From the cell containing the given text, extract its center point as [X, Y] coordinate. 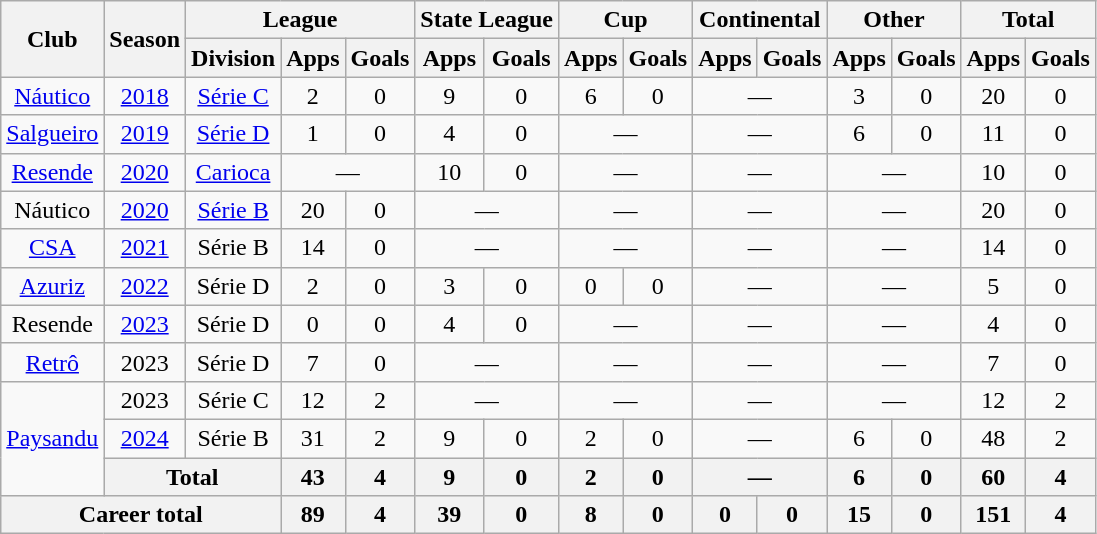
2024 [145, 438]
Division [234, 58]
151 [993, 515]
Paysandu [52, 438]
2019 [145, 134]
2018 [145, 96]
11 [993, 134]
48 [993, 438]
60 [993, 477]
Salgueiro [52, 134]
Retrô [52, 362]
State League [487, 20]
Other [894, 20]
Carioca [234, 172]
89 [313, 515]
2021 [145, 248]
1 [313, 134]
43 [313, 477]
Azuriz [52, 286]
League [300, 20]
Continental [760, 20]
Cup [626, 20]
8 [591, 515]
Club [52, 39]
CSA [52, 248]
15 [859, 515]
Season [145, 39]
39 [450, 515]
Career total [141, 515]
5 [993, 286]
2022 [145, 286]
31 [313, 438]
